Scan for the cell matching the given text and deliver its [x, y] coordinate at center. 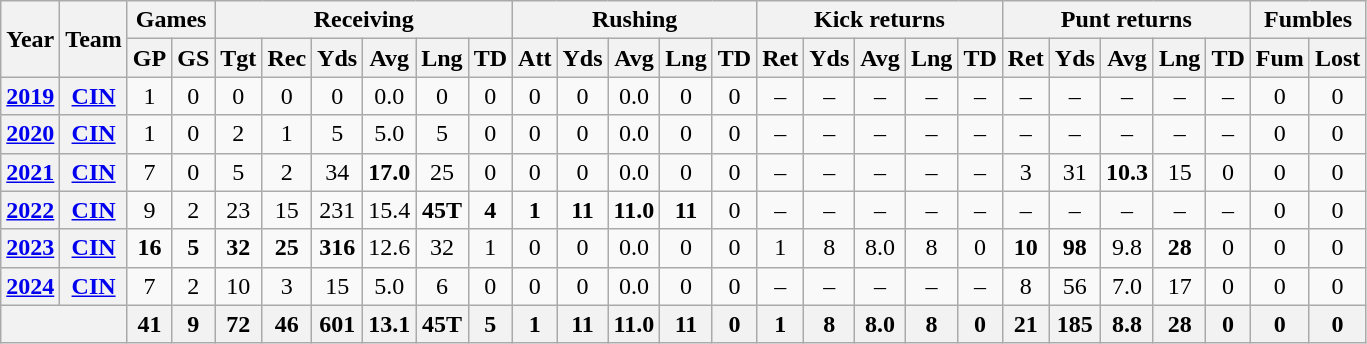
98 [1074, 248]
6 [442, 286]
9.8 [1126, 248]
2022 [30, 210]
Lost [1337, 58]
2023 [30, 248]
46 [287, 324]
72 [238, 324]
17.0 [390, 172]
Att [535, 58]
601 [338, 324]
2021 [30, 172]
2020 [30, 134]
34 [338, 172]
Fum [1280, 58]
21 [1026, 324]
41 [149, 324]
Fumbles [1308, 20]
GP [149, 58]
10.3 [1126, 172]
8.8 [1126, 324]
12.6 [390, 248]
Games [170, 20]
2024 [30, 286]
Year [30, 39]
7.0 [1126, 286]
185 [1074, 324]
Rec [287, 58]
17 [1179, 286]
Punt returns [1126, 20]
GS [194, 58]
316 [338, 248]
Kick returns [880, 20]
13.1 [390, 324]
231 [338, 210]
Team [94, 39]
31 [1074, 172]
Tgt [238, 58]
Receiving [364, 20]
2019 [30, 96]
4 [490, 210]
16 [149, 248]
Rushing [635, 20]
23 [238, 210]
15.4 [390, 210]
56 [1074, 286]
